Provide the (X, Y) coordinate of the cell's center where the given text is located.  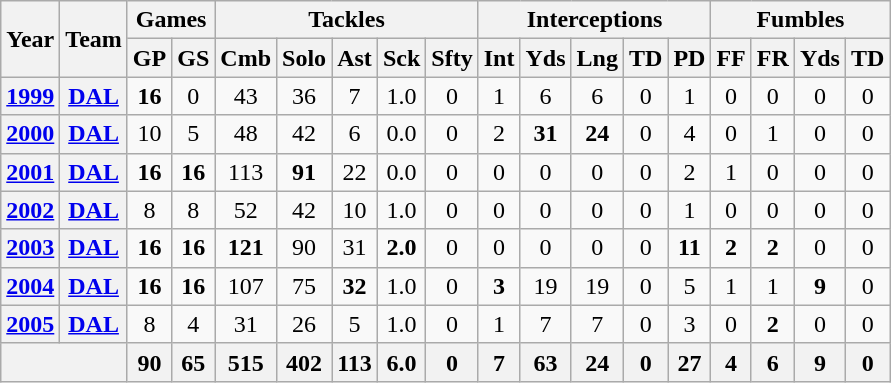
11 (690, 248)
Ast (355, 58)
32 (355, 286)
402 (304, 362)
27 (690, 362)
Lng (597, 58)
Cmb (246, 58)
Int (499, 58)
GS (194, 58)
6.0 (401, 362)
2001 (30, 172)
75 (304, 286)
121 (246, 248)
PD (690, 58)
48 (246, 134)
Year (30, 39)
26 (304, 324)
2004 (30, 286)
36 (304, 96)
515 (246, 362)
91 (304, 172)
Sck (401, 58)
Sfty (452, 58)
52 (246, 210)
2003 (30, 248)
43 (246, 96)
Interceptions (594, 20)
107 (246, 286)
65 (194, 362)
Fumbles (800, 20)
2.0 (401, 248)
Games (170, 20)
1999 (30, 96)
63 (546, 362)
Tackles (346, 20)
FF (731, 58)
Solo (304, 58)
Team (94, 39)
FR (772, 58)
22 (355, 172)
2002 (30, 210)
GP (149, 58)
2000 (30, 134)
2005 (30, 324)
